Return the (x, y) coordinate for the center point of the cell that contains the specified text.  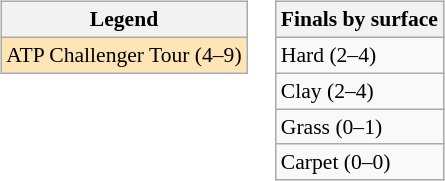
Hard (2–4) (360, 55)
Finals by surface (360, 20)
Grass (0–1) (360, 127)
ATP Challenger Tour (4–9) (124, 55)
Clay (2–4) (360, 91)
Carpet (0–0) (360, 162)
Legend (124, 20)
